Determine the (X, Y) coordinate at the center of the cell enclosing the given text.  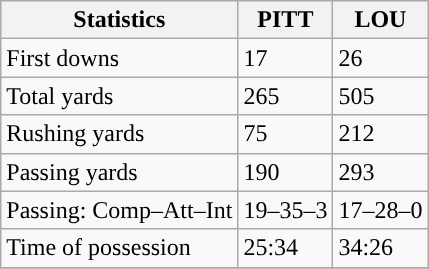
Passing: Comp–Att–Int (120, 210)
26 (380, 58)
75 (286, 134)
293 (380, 172)
Statistics (120, 20)
Passing yards (120, 172)
190 (286, 172)
505 (380, 96)
265 (286, 96)
34:26 (380, 248)
Rushing yards (120, 134)
LOU (380, 20)
Total yards (120, 96)
19–35–3 (286, 210)
17 (286, 58)
212 (380, 134)
PITT (286, 20)
First downs (120, 58)
25:34 (286, 248)
Time of possession (120, 248)
17–28–0 (380, 210)
